For the text-containing cell, return its midpoint in (X, Y) coordinate format. 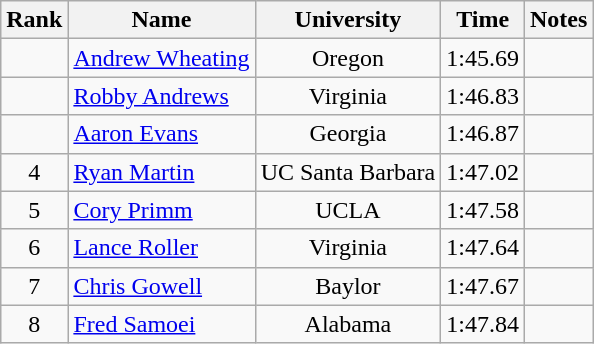
Alabama (348, 324)
Oregon (348, 58)
Chris Gowell (162, 286)
Fred Samoei (162, 324)
Notes (559, 20)
5 (34, 210)
Cory Primm (162, 210)
UC Santa Barbara (348, 172)
Time (483, 20)
1:45.69 (483, 58)
Ryan Martin (162, 172)
Name (162, 20)
1:47.64 (483, 248)
Robby Andrews (162, 96)
1:46.83 (483, 96)
Georgia (348, 134)
4 (34, 172)
1:46.87 (483, 134)
1:47.67 (483, 286)
1:47.58 (483, 210)
Baylor (348, 286)
Rank (34, 20)
1:47.84 (483, 324)
1:47.02 (483, 172)
Lance Roller (162, 248)
6 (34, 248)
8 (34, 324)
7 (34, 286)
University (348, 20)
UCLA (348, 210)
Andrew Wheating (162, 58)
Aaron Evans (162, 134)
